Capture the cell that displays the provided text and extract its [x, y] central coordinate. 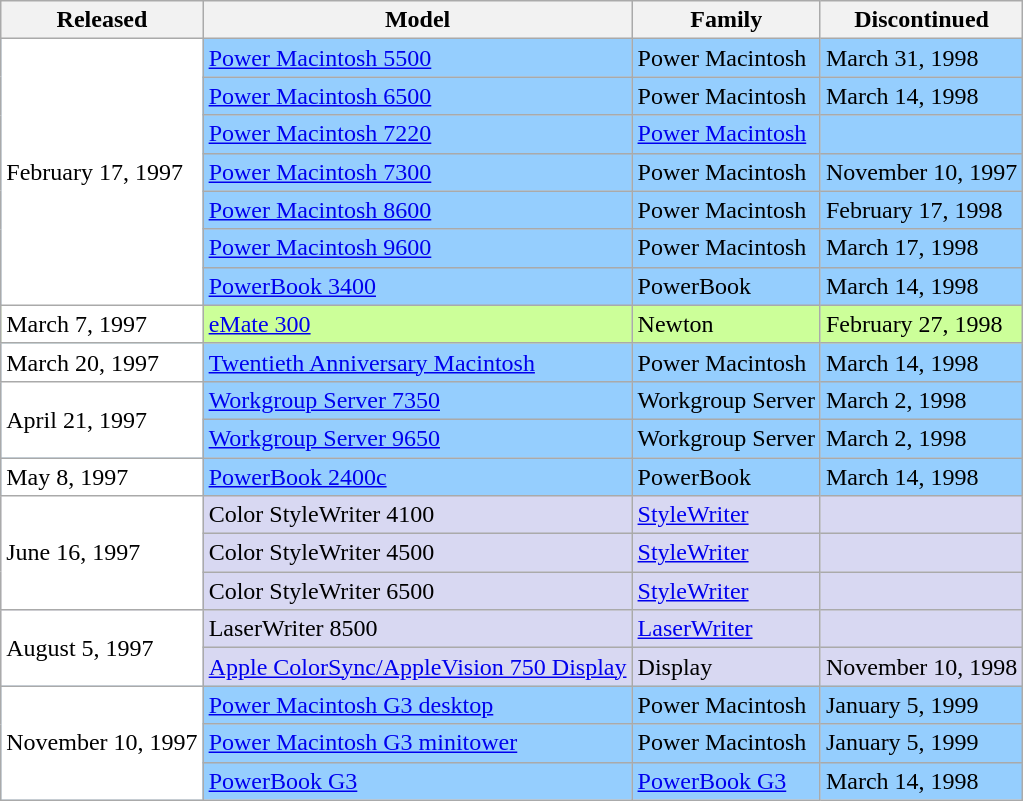
Family [726, 20]
February 17, 1997 [102, 172]
March 31, 1998 [921, 58]
Color StyleWriter 4100 [418, 515]
November 10, 1998 [921, 667]
Power Macintosh G3 minitower [418, 743]
March 17, 1998 [921, 248]
Released [102, 20]
LaserWriter [726, 629]
Newton [726, 324]
Power Macintosh 7300 [418, 172]
Discontinued [921, 20]
Model [418, 20]
Power Macintosh 9600 [418, 248]
Color StyleWriter 6500 [418, 591]
eMate 300 [418, 324]
April 21, 1997 [102, 419]
March 7, 1997 [102, 324]
Apple ColorSync/AppleVision 750 Display [418, 667]
Display [726, 667]
PowerBook 3400 [418, 286]
Power Macintosh 8600 [418, 210]
Workgroup Server 9650 [418, 438]
Color StyleWriter 4500 [418, 553]
Power Macintosh G3 desktop [418, 705]
Workgroup Server 7350 [418, 400]
PowerBook 2400c [418, 477]
June 16, 1997 [102, 553]
February 27, 1998 [921, 324]
Power Macintosh 6500 [418, 96]
LaserWriter 8500 [418, 629]
Power Macintosh 5500 [418, 58]
February 17, 1998 [921, 210]
May 8, 1997 [102, 477]
Twentieth Anniversary Macintosh [418, 362]
Power Macintosh 7220 [418, 134]
March 20, 1997 [102, 362]
August 5, 1997 [102, 648]
